Locate the cell with the specified text and output its (X, Y) center coordinate. 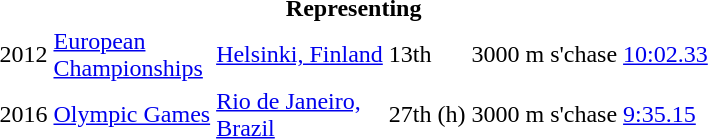
Helsinki, Finland (300, 54)
3000 m s'chase (544, 54)
13th (427, 54)
European Championships (132, 54)
